Detect which cell encompasses the target text, then output its [x, y] center coordinate. 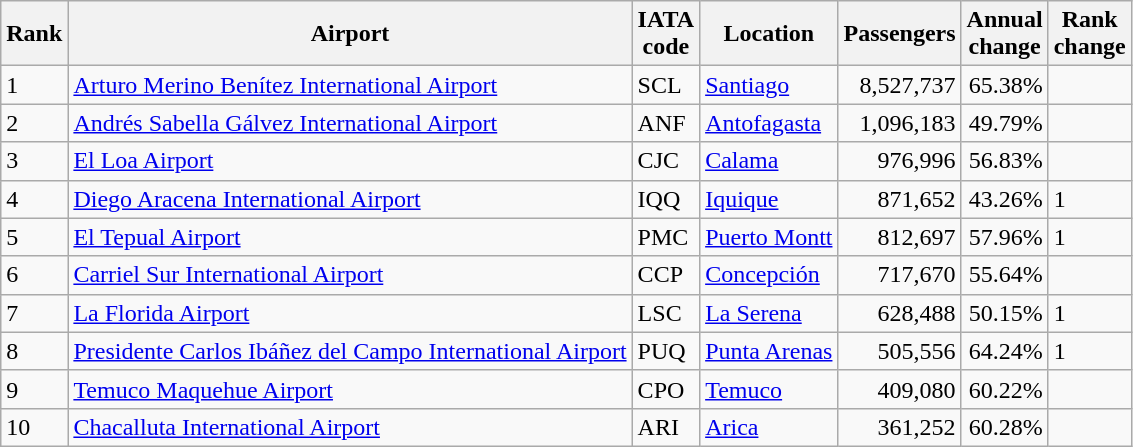
Calama [769, 161]
812,697 [900, 237]
361,252 [900, 427]
1,096,183 [900, 123]
Arica [769, 427]
Temuco [769, 389]
Iquique [769, 199]
SCL [666, 85]
CPO [666, 389]
Carriel Sur International Airport [350, 275]
Concepción [769, 275]
Airport [350, 34]
Rank [34, 34]
IQQ [666, 199]
PUQ [666, 351]
7 [34, 313]
CJC [666, 161]
Puerto Montt [769, 237]
Rankchange [1090, 34]
8 [34, 351]
Diego Aracena International Airport [350, 199]
ANF [666, 123]
49.79% [1004, 123]
Chacalluta International Airport [350, 427]
Location [769, 34]
5 [34, 237]
50.15% [1004, 313]
El Loa Airport [350, 161]
717,670 [900, 275]
3 [34, 161]
Passengers [900, 34]
43.26% [1004, 199]
PMC [666, 237]
Santiago [769, 85]
60.22% [1004, 389]
871,652 [900, 199]
Antofagasta [769, 123]
Annualchange [1004, 34]
628,488 [900, 313]
409,080 [900, 389]
CCP [666, 275]
LSC [666, 313]
Temuco Maquehue Airport [350, 389]
El Tepual Airport [350, 237]
60.28% [1004, 427]
8,527,737 [900, 85]
Arturo Merino Benítez International Airport [350, 85]
10 [34, 427]
IATAcode [666, 34]
56.83% [1004, 161]
9 [34, 389]
6 [34, 275]
4 [34, 199]
55.64% [1004, 275]
505,556 [900, 351]
ARI [666, 427]
La Florida Airport [350, 313]
57.96% [1004, 237]
La Serena [769, 313]
2 [34, 123]
Punta Arenas [769, 351]
65.38% [1004, 85]
976,996 [900, 161]
Andrés Sabella Gálvez International Airport [350, 123]
64.24% [1004, 351]
Presidente Carlos Ibáñez del Campo International Airport [350, 351]
